Extract the (x, y) coordinate from the center of the cell holding the provided text.  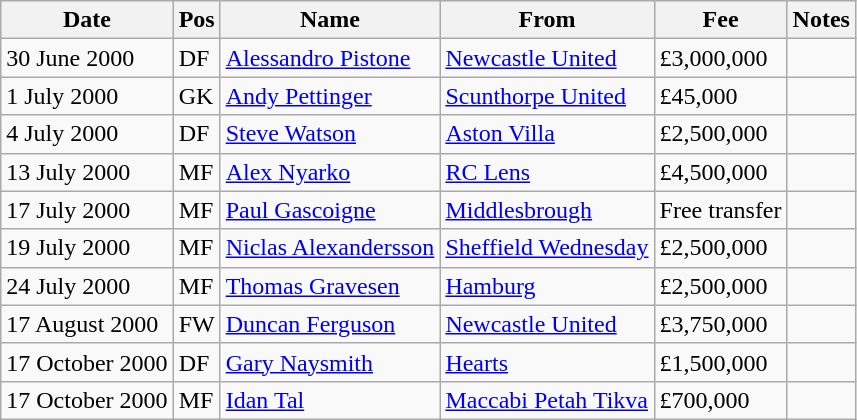
24 July 2000 (87, 286)
£700,000 (720, 400)
Aston Villa (547, 134)
£3,750,000 (720, 324)
Paul Gascoigne (330, 210)
17 July 2000 (87, 210)
Thomas Gravesen (330, 286)
Duncan Ferguson (330, 324)
Notes (821, 20)
Name (330, 20)
Pos (196, 20)
Sheffield Wednesday (547, 248)
17 August 2000 (87, 324)
30 June 2000 (87, 58)
Gary Naysmith (330, 362)
Middlesbrough (547, 210)
1 July 2000 (87, 96)
Hamburg (547, 286)
Andy Pettinger (330, 96)
GK (196, 96)
Alessandro Pistone (330, 58)
FW (196, 324)
Alex Nyarko (330, 172)
Niclas Alexandersson (330, 248)
Steve Watson (330, 134)
4 July 2000 (87, 134)
Scunthorpe United (547, 96)
£4,500,000 (720, 172)
19 July 2000 (87, 248)
RC Lens (547, 172)
Maccabi Petah Tikva (547, 400)
£3,000,000 (720, 58)
Hearts (547, 362)
From (547, 20)
Free transfer (720, 210)
£45,000 (720, 96)
13 July 2000 (87, 172)
Idan Tal (330, 400)
£1,500,000 (720, 362)
Fee (720, 20)
Date (87, 20)
